For the text-containing cell, return its midpoint in (X, Y) coordinate format. 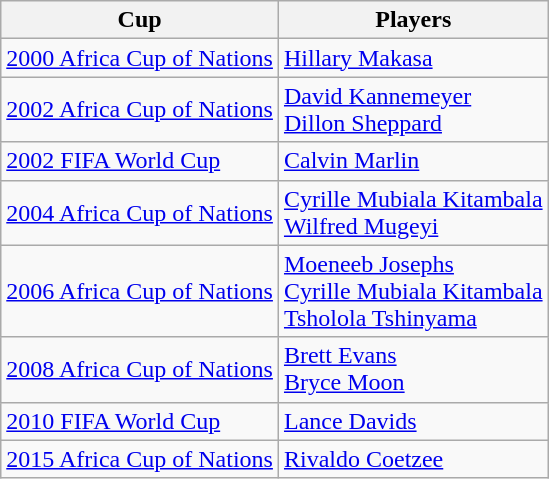
2006 Africa Cup of Nations (140, 291)
Lance Davids (413, 421)
2008 Africa Cup of Nations (140, 370)
Moeneeb Josephs Cyrille Mubiala Kitambala Tsholola Tshinyama (413, 291)
Cup (140, 20)
2002 FIFA World Cup (140, 161)
2010 FIFA World Cup (140, 421)
Hillary Makasa (413, 58)
Cyrille Mubiala Kitambala Wilfred Mugeyi (413, 212)
2002 Africa Cup of Nations (140, 110)
Calvin Marlin (413, 161)
2015 Africa Cup of Nations (140, 459)
Rivaldo Coetzee (413, 459)
2000 Africa Cup of Nations (140, 58)
Brett Evans Bryce Moon (413, 370)
David Kannemeyer Dillon Sheppard (413, 110)
Players (413, 20)
2004 Africa Cup of Nations (140, 212)
